Determine the (x, y) coordinate at the center of the cell enclosing the given text.  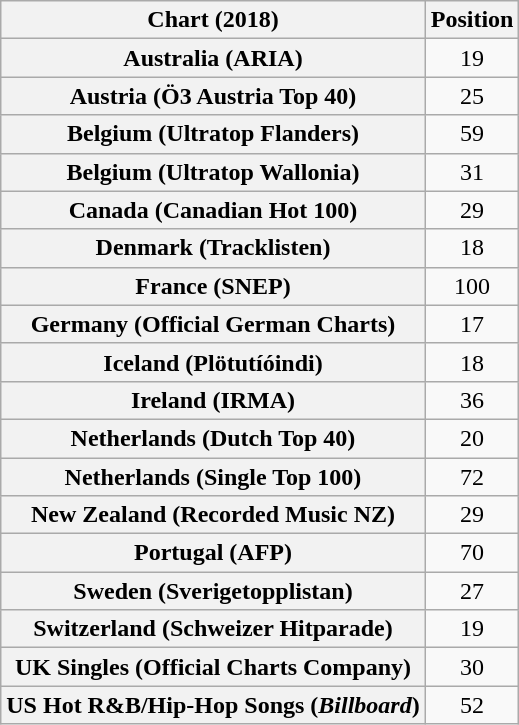
52 (472, 705)
Belgium (Ultratop Wallonia) (213, 172)
27 (472, 591)
Netherlands (Dutch Top 40) (213, 438)
Australia (ARIA) (213, 58)
17 (472, 324)
Portugal (AFP) (213, 553)
Chart (2018) (213, 20)
70 (472, 553)
20 (472, 438)
France (SNEP) (213, 286)
Position (472, 20)
31 (472, 172)
30 (472, 667)
Germany (Official German Charts) (213, 324)
72 (472, 477)
Canada (Canadian Hot 100) (213, 210)
Belgium (Ultratop Flanders) (213, 134)
Sweden (Sverigetopplistan) (213, 591)
UK Singles (Official Charts Company) (213, 667)
Austria (Ö3 Austria Top 40) (213, 96)
Denmark (Tracklisten) (213, 248)
36 (472, 400)
Switzerland (Schweizer Hitparade) (213, 629)
Ireland (IRMA) (213, 400)
New Zealand (Recorded Music NZ) (213, 515)
US Hot R&B/Hip-Hop Songs (Billboard) (213, 705)
100 (472, 286)
Iceland (Plötutíóindi) (213, 362)
59 (472, 134)
Netherlands (Single Top 100) (213, 477)
25 (472, 96)
